Find where the given text appears and provide that cell's center as [X, Y] coordinate. 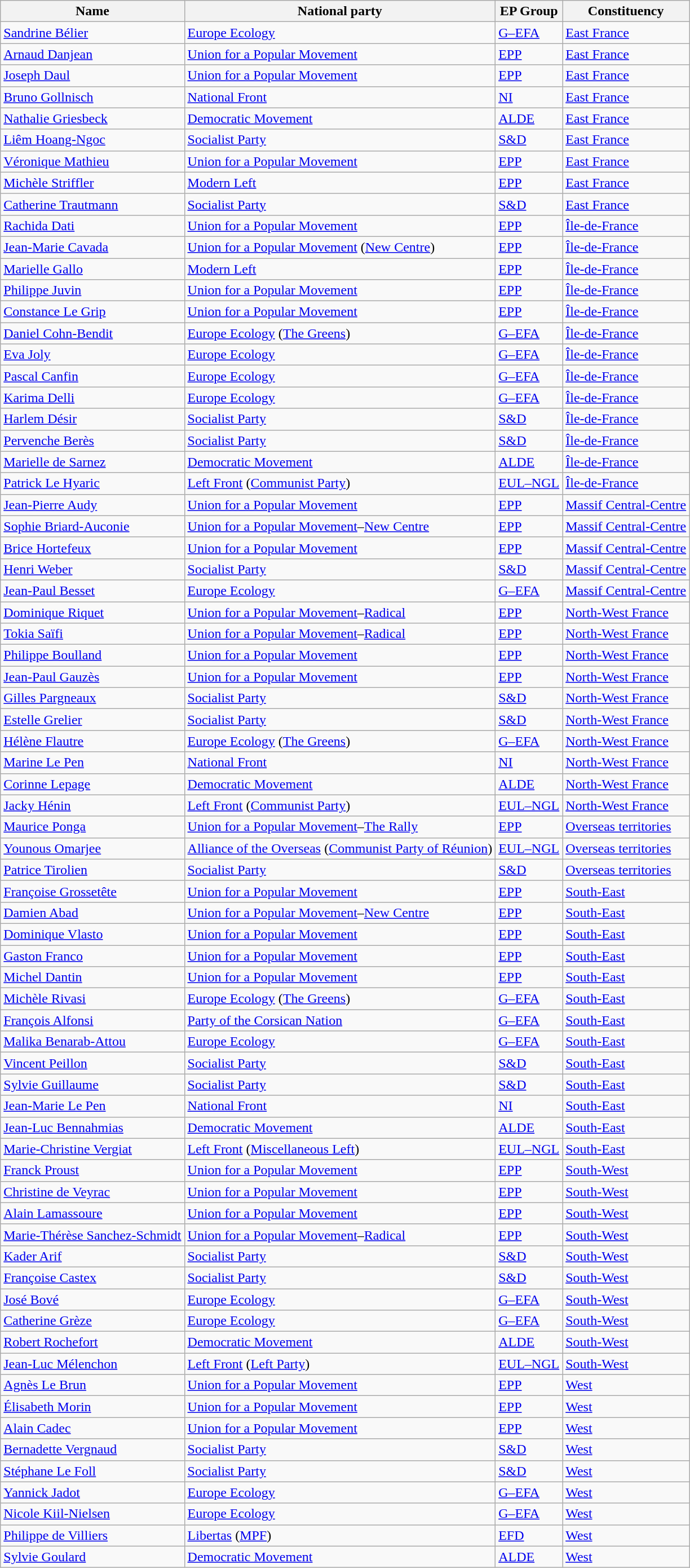
Jean-Pierre Audy [92, 505]
Philippe Boulland [92, 655]
Hélène Flautre [92, 741]
Joseph Daul [92, 76]
EP Group [529, 11]
Malika Benarab-Attou [92, 1042]
Patrice Tirolien [92, 870]
Pervenche Berès [92, 441]
Sandrine Bélier [92, 33]
Younous Omarjee [92, 848]
Maurice Ponga [92, 827]
Arnaud Danjean [92, 54]
Left Front (Left Party) [340, 1364]
Union for a Popular Movement (New Centre) [340, 247]
Karima Delli [92, 398]
Corinne Lepage [92, 784]
Christine de Veyrac [92, 1192]
Union for a Popular Movement–The Rally [340, 827]
Agnès Le Brun [92, 1385]
Constance Le Grip [92, 312]
Alain Lamassoure [92, 1213]
Alain Cadec [92, 1428]
Gaston Franco [92, 956]
Name [92, 11]
Stéphane Le Foll [92, 1471]
Harlem Désir [92, 419]
Marielle de Sarnez [92, 462]
Jean-Paul Besset [92, 591]
Patrick Le Hyaric [92, 483]
Michel Dantin [92, 977]
Catherine Trautmann [92, 204]
Gilles Pargneaux [92, 698]
Left Front (Miscellaneous Left) [340, 1149]
Marine Le Pen [92, 763]
Alliance of the Overseas (Communist Party of Réunion) [340, 848]
Kader Arif [92, 1256]
Liêm Hoang-Ngoc [92, 140]
Nicole Kiil-Nielsen [92, 1514]
Estelle Grelier [92, 720]
Jean-Luc Mélenchon [92, 1364]
National party [340, 11]
EFD [529, 1535]
Bernadette Vergnaud [92, 1450]
Véronique Mathieu [92, 161]
Michèle Striffler [92, 183]
Libertas (MPF) [340, 1535]
François Alfonsi [92, 1020]
Sophie Briard-Auconie [92, 526]
Jean-Paul Gauzès [92, 677]
Henri Weber [92, 569]
Bruno Gollnisch [92, 97]
Jean-Luc Bennahmias [92, 1127]
Marie-Thérèse Sanchez-Schmidt [92, 1235]
Franck Proust [92, 1170]
Party of the Corsican Nation [340, 1020]
Yannick Jadot [92, 1492]
Françoise Castex [92, 1278]
Jacky Hénin [92, 805]
Dominique Riquet [92, 612]
Catherine Grèze [92, 1321]
Jean-Marie Le Pen [92, 1106]
Tokia Saïfi [92, 634]
Marie-Christine Vergiat [92, 1149]
Vincent Peillon [92, 1063]
Brice Hortefeux [92, 548]
Daniel Cohn-Bendit [92, 333]
Robert Rochefort [92, 1342]
Pascal Canfin [92, 376]
Philippe de Villiers [92, 1535]
Michèle Rivasi [92, 999]
José Bové [92, 1299]
Françoise Grossetête [92, 891]
Nathalie Griesbeck [92, 118]
Eva Joly [92, 355]
Dominique Vlasto [92, 934]
Damien Abad [92, 913]
Élisabeth Morin [92, 1407]
Sylvie Goulard [92, 1557]
Jean-Marie Cavada [92, 247]
Constituency [626, 11]
Marielle Gallo [92, 269]
Rachida Dati [92, 226]
Sylvie Guillaume [92, 1085]
Philippe Juvin [92, 290]
